Extract the [X, Y] coordinate from the center of the cell holding the provided text.  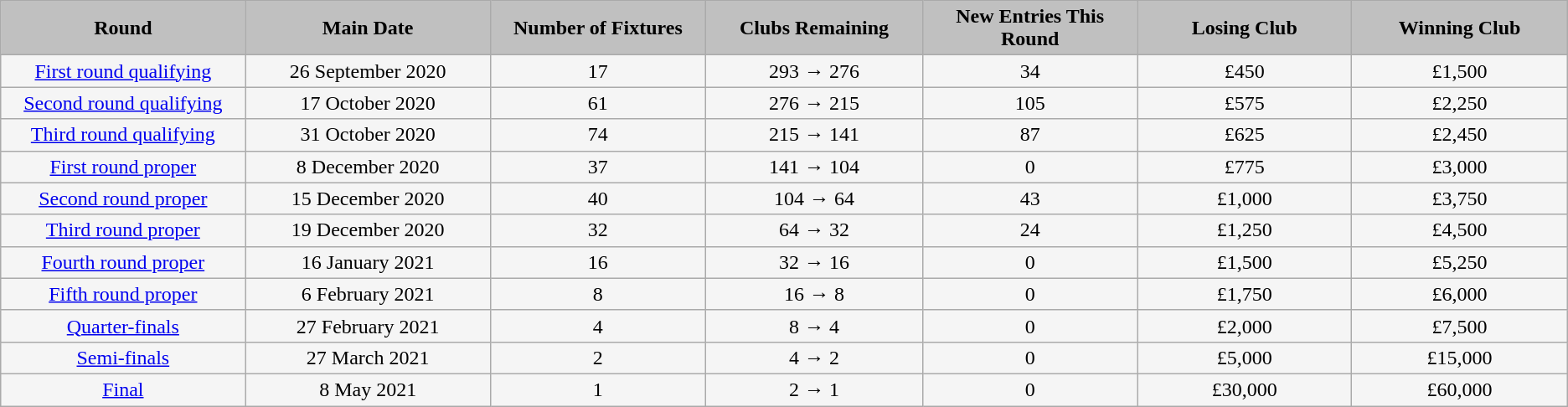
16 → 8 [814, 294]
£30,000 [1245, 389]
Third round qualifying [123, 135]
£3,750 [1459, 198]
Main Date [369, 28]
Final [123, 389]
£5,000 [1245, 358]
87 [1030, 135]
6 February 2021 [369, 294]
26 September 2020 [369, 71]
£625 [1245, 135]
31 October 2020 [369, 135]
19 December 2020 [369, 230]
£1,000 [1245, 198]
£15,000 [1459, 358]
2 [598, 358]
£1,250 [1245, 230]
8 [598, 294]
£575 [1245, 103]
104 → 64 [814, 198]
Semi-finals [123, 358]
4 [598, 326]
276 → 215 [814, 103]
£60,000 [1459, 389]
32 → 16 [814, 262]
Second round proper [123, 198]
£5,250 [1459, 262]
Second round qualifying [123, 103]
4 → 2 [814, 358]
293 → 276 [814, 71]
32 [598, 230]
8 → 4 [814, 326]
Winning Club [1459, 28]
£2,250 [1459, 103]
141 → 104 [814, 167]
£2,450 [1459, 135]
24 [1030, 230]
15 December 2020 [369, 198]
16 January 2021 [369, 262]
£2,000 [1245, 326]
Fifth round proper [123, 294]
61 [598, 103]
£3,000 [1459, 167]
8 December 2020 [369, 167]
£4,500 [1459, 230]
16 [598, 262]
17 [598, 71]
Third round proper [123, 230]
74 [598, 135]
64 → 32 [814, 230]
2 → 1 [814, 389]
27 March 2021 [369, 358]
£775 [1245, 167]
Clubs Remaining [814, 28]
105 [1030, 103]
Losing Club [1245, 28]
17 October 2020 [369, 103]
27 February 2021 [369, 326]
8 May 2021 [369, 389]
£7,500 [1459, 326]
1 [598, 389]
37 [598, 167]
Round [123, 28]
£450 [1245, 71]
New Entries This Round [1030, 28]
215 → 141 [814, 135]
Fourth round proper [123, 262]
£6,000 [1459, 294]
First round proper [123, 167]
40 [598, 198]
First round qualifying [123, 71]
Quarter-finals [123, 326]
34 [1030, 71]
£1,750 [1245, 294]
43 [1030, 198]
Number of Fixtures [598, 28]
